Identify which cell holds the provided text, then report its [x, y] central coordinate. 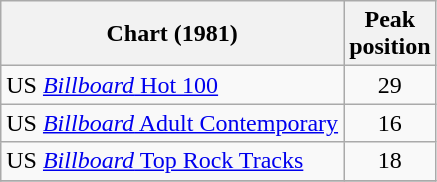
US Billboard Top Rock Tracks [172, 161]
29 [390, 85]
Peakposition [390, 34]
Chart (1981) [172, 34]
16 [390, 123]
18 [390, 161]
US Billboard Hot 100 [172, 85]
US Billboard Adult Contemporary [172, 123]
